Pinpoint the cell where the given text exists, returning its [X, Y] midpoint coordinate. 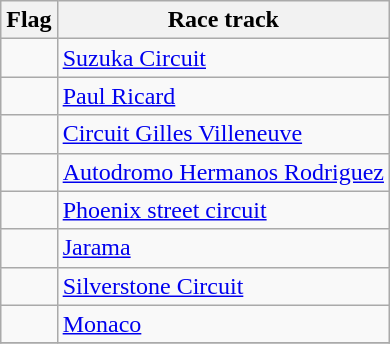
Race track [223, 20]
Monaco [223, 324]
Autodromo Hermanos Rodriguez [223, 172]
Circuit Gilles Villeneuve [223, 134]
Jarama [223, 248]
Flag [29, 20]
Suzuka Circuit [223, 58]
Phoenix street circuit [223, 210]
Silverstone Circuit [223, 286]
Paul Ricard [223, 96]
